Return (x, y) of the center of cell containing provided text 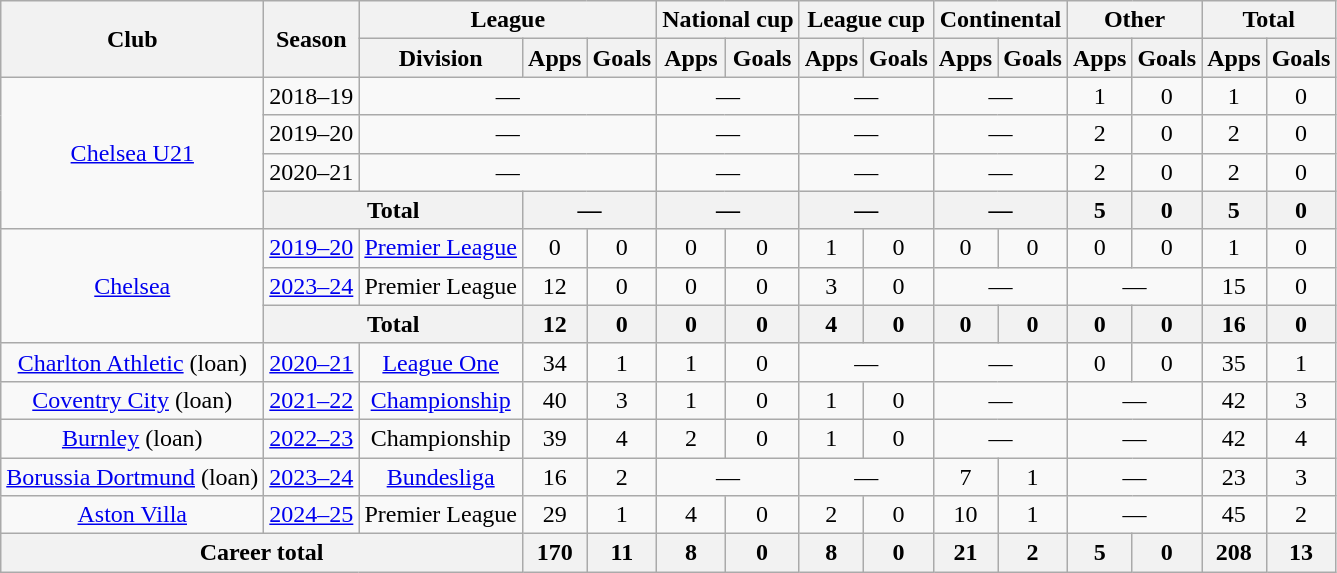
2024–25 (312, 515)
Aston Villa (132, 515)
Division (441, 58)
Career total (262, 553)
35 (1234, 362)
Bundesliga (441, 477)
Borussia Dortmund (loan) (132, 477)
Burnley (loan) (132, 438)
Chelsea (132, 286)
2021–22 (312, 400)
208 (1234, 553)
League One (441, 362)
Other (1134, 20)
29 (555, 515)
39 (555, 438)
League cup (866, 20)
2022–23 (312, 438)
23 (1234, 477)
National cup (728, 20)
10 (965, 515)
2018–19 (312, 96)
Coventry City (loan) (132, 400)
13 (1301, 553)
15 (1234, 286)
7 (965, 477)
11 (622, 553)
Charlton Athletic (loan) (132, 362)
Chelsea U21 (132, 153)
21 (965, 553)
40 (555, 400)
170 (555, 553)
League (508, 20)
Club (132, 39)
34 (555, 362)
Continental (1000, 20)
45 (1234, 515)
Season (312, 39)
